Find where the given text appears and provide that cell's center as [X, Y] coordinate. 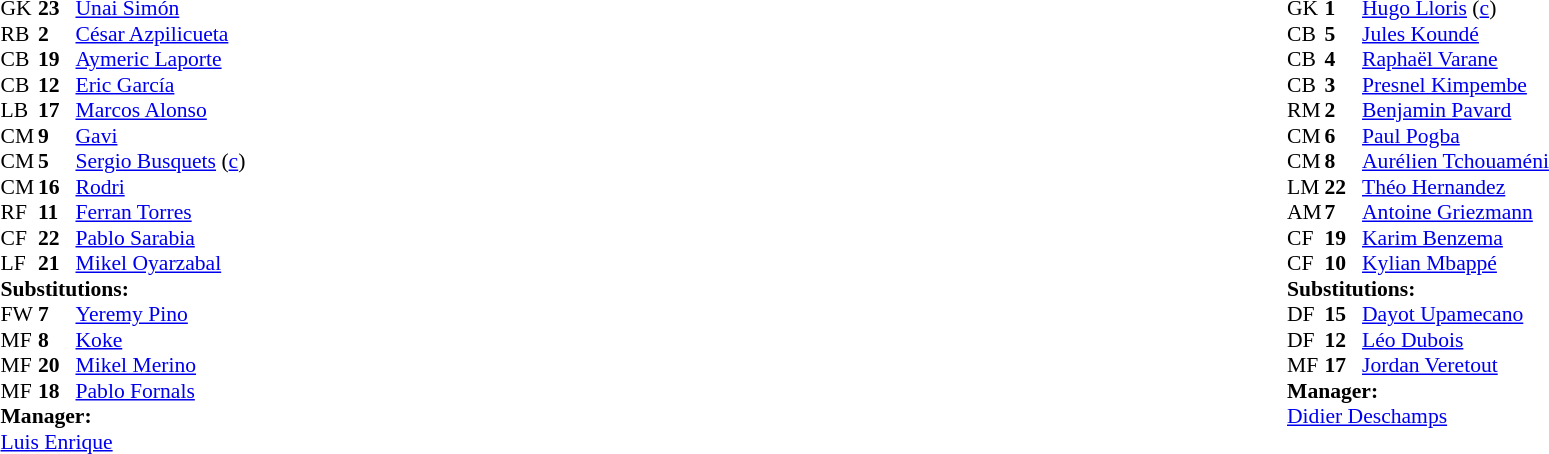
Kylian Mbappé [1456, 263]
Mikel Merino [161, 365]
LF [19, 263]
RM [1306, 111]
18 [57, 391]
Sergio Busquets (c) [161, 161]
LM [1306, 187]
Benjamin Pavard [1456, 111]
RF [19, 213]
Antoine Griezmann [1456, 213]
FW [19, 315]
AM [1306, 213]
15 [1344, 315]
20 [57, 365]
Pablo Fornals [161, 391]
César Azpilicueta [161, 34]
6 [1344, 136]
4 [1344, 59]
Paul Pogba [1456, 136]
Léo Dubois [1456, 340]
21 [57, 263]
Marcos Alonso [161, 111]
Aurélien Tchouaméni [1456, 161]
Gavi [161, 136]
3 [1344, 85]
11 [57, 213]
9 [57, 136]
Mikel Oyarzabal [161, 263]
Pablo Sarabia [161, 238]
Rodri [161, 187]
Presnel Kimpembe [1456, 85]
10 [1344, 263]
Eric García [161, 85]
Dayot Upamecano [1456, 315]
Koke [161, 340]
Jules Koundé [1456, 34]
Jordan Veretout [1456, 365]
LB [19, 111]
Théo Hernandez [1456, 187]
RB [19, 34]
Ferran Torres [161, 213]
16 [57, 187]
Didier Deschamps [1418, 417]
Aymeric Laporte [161, 59]
Raphaël Varane [1456, 59]
Yeremy Pino [161, 315]
Karim Benzema [1456, 238]
